Determine the (x, y) coordinate at the center of the cell enclosing the given text.  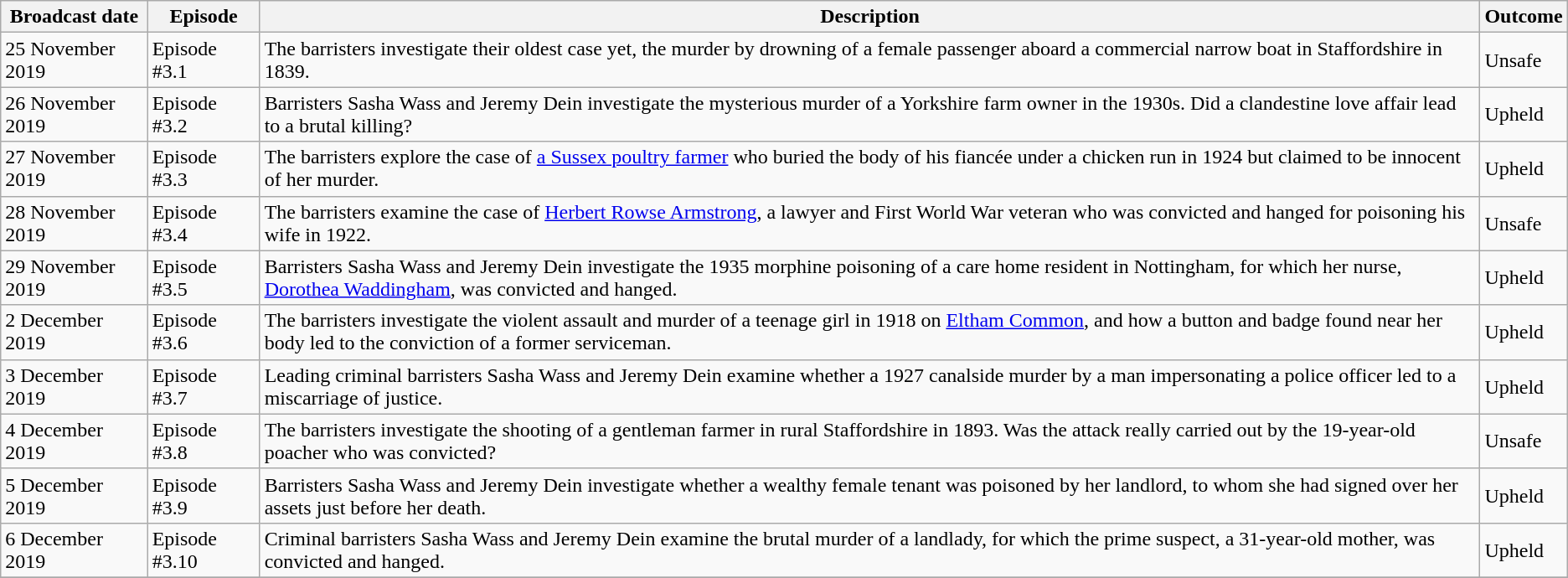
25 November 2019 (74, 60)
Episode #3.8 (204, 441)
Episode #3.6 (204, 332)
Description (869, 17)
Episode #3.2 (204, 114)
4 December 2019 (74, 441)
Outcome (1524, 17)
Broadcast date (74, 17)
28 November 2019 (74, 223)
Episode (204, 17)
Episode #3.3 (204, 169)
Episode #3.1 (204, 60)
27 November 2019 (74, 169)
3 December 2019 (74, 387)
2 December 2019 (74, 332)
Episode #3.9 (204, 496)
5 December 2019 (74, 496)
Episode #3.10 (204, 550)
Episode #3.4 (204, 223)
Episode #3.5 (204, 278)
6 December 2019 (74, 550)
29 November 2019 (74, 278)
26 November 2019 (74, 114)
Episode #3.7 (204, 387)
